Output the [X, Y] coordinate of the center of the cell containing the given text.  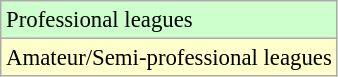
Amateur/Semi-professional leagues [169, 58]
Professional leagues [169, 20]
